Locate the cell with the specified text and output its [x, y] center coordinate. 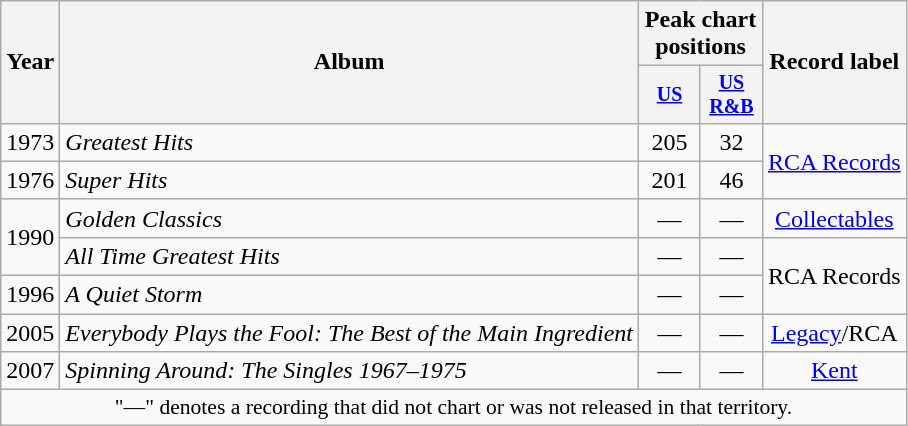
2005 [30, 333]
Everybody Plays the Fool: The Best of the Main Ingredient [350, 333]
Collectables [834, 218]
205 [670, 142]
46 [731, 180]
Super Hits [350, 180]
1996 [30, 295]
201 [670, 180]
A Quiet Storm [350, 295]
Year [30, 62]
Golden Classics [350, 218]
Record label [834, 62]
Album [350, 62]
1973 [30, 142]
"—" denotes a recording that did not chart or was not released in that territory. [454, 408]
1990 [30, 237]
1976 [30, 180]
Peak chart positions [701, 34]
32 [731, 142]
2007 [30, 371]
Greatest Hits [350, 142]
Kent [834, 371]
All Time Greatest Hits [350, 256]
Legacy/RCA [834, 333]
Spinning Around: The Singles 1967–1975 [350, 371]
USR&B [731, 94]
US [670, 94]
